Return the (x, y) coordinate for the center point of the cell that contains the specified text.  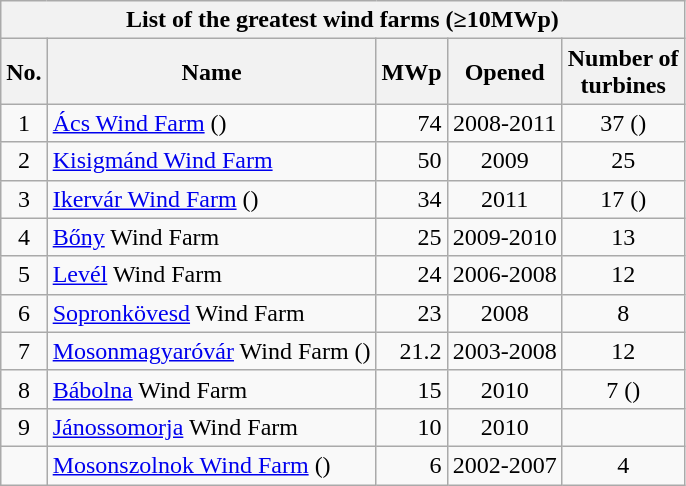
2008-2011 (504, 123)
Opened (504, 72)
2003-2008 (504, 351)
Bőny Wind Farm (212, 237)
2011 (504, 199)
24 (412, 275)
Mosonmagyaróvár Wind Farm () (212, 351)
Sopronkövesd Wind Farm (212, 313)
5 (24, 275)
17 () (623, 199)
7 () (623, 389)
Name (212, 72)
Ács Wind Farm () (212, 123)
No. (24, 72)
Kisigmánd Wind Farm (212, 161)
37 () (623, 123)
23 (412, 313)
Bábolna Wind Farm (212, 389)
10 (412, 427)
MWp (412, 72)
Mosonszolnok Wind Farm () (212, 465)
Ikervár Wind Farm () (212, 199)
74 (412, 123)
Levél Wind Farm (212, 275)
2006-2008 (504, 275)
List of the greatest wind farms (≥10MWp) (342, 20)
2 (24, 161)
13 (623, 237)
21.2 (412, 351)
Number ofturbines (623, 72)
15 (412, 389)
50 (412, 161)
3 (24, 199)
7 (24, 351)
34 (412, 199)
2009-2010 (504, 237)
2008 (504, 313)
2002-2007 (504, 465)
2009 (504, 161)
Jánossomorja Wind Farm (212, 427)
1 (24, 123)
9 (24, 427)
